From the cell containing the given text, extract its center point as [X, Y] coordinate. 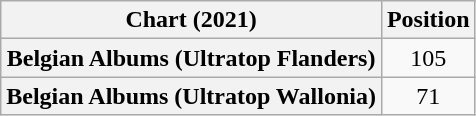
105 [428, 58]
71 [428, 96]
Chart (2021) [192, 20]
Belgian Albums (Ultratop Wallonia) [192, 96]
Belgian Albums (Ultratop Flanders) [192, 58]
Position [428, 20]
